Provide the [X, Y] coordinate of the cell's center where the given text is located.  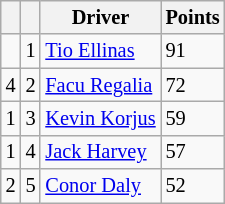
59 [193, 118]
Points [193, 17]
Facu Regalia [100, 85]
Conor Daly [100, 186]
Driver [100, 17]
5 [31, 186]
Kevin Korjus [100, 118]
Tio Ellinas [100, 51]
Jack Harvey [100, 152]
91 [193, 51]
57 [193, 152]
52 [193, 186]
72 [193, 85]
3 [31, 118]
